Provide the [X, Y] coordinate of the cell's center where the given text is located.  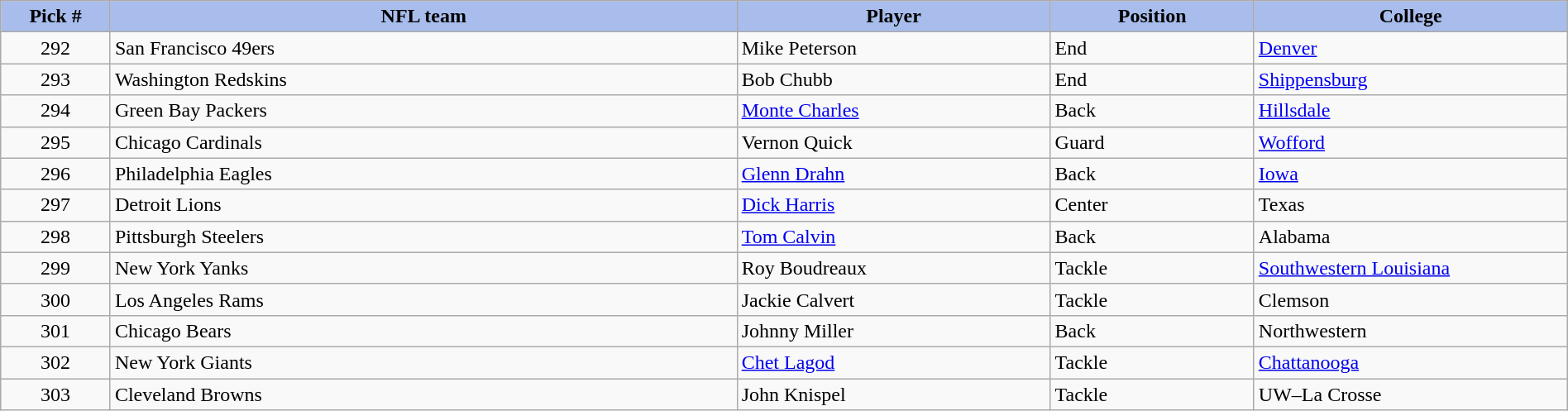
297 [56, 205]
Bob Chubb [893, 79]
Iowa [1411, 174]
Wofford [1411, 142]
298 [56, 237]
Chattanooga [1411, 362]
292 [56, 48]
Chicago Bears [423, 331]
Jackie Calvert [893, 299]
293 [56, 79]
Player [893, 17]
302 [56, 362]
Texas [1411, 205]
Roy Boudreaux [893, 268]
New York Giants [423, 362]
Green Bay Packers [423, 111]
299 [56, 268]
Mike Peterson [893, 48]
Chet Lagod [893, 362]
Glenn Drahn [893, 174]
Northwestern [1411, 331]
Pittsburgh Steelers [423, 237]
Hillsdale [1411, 111]
John Knispel [893, 394]
Clemson [1411, 299]
Shippensburg [1411, 79]
NFL team [423, 17]
Guard [1152, 142]
Denver [1411, 48]
295 [56, 142]
Monte Charles [893, 111]
Chicago Cardinals [423, 142]
Los Angeles Rams [423, 299]
San Francisco 49ers [423, 48]
Alabama [1411, 237]
303 [56, 394]
296 [56, 174]
New York Yanks [423, 268]
Detroit Lions [423, 205]
Philadelphia Eagles [423, 174]
Cleveland Browns [423, 394]
301 [56, 331]
Southwestern Louisiana [1411, 268]
Tom Calvin [893, 237]
Washington Redskins [423, 79]
Johnny Miller [893, 331]
College [1411, 17]
Center [1152, 205]
Position [1152, 17]
Dick Harris [893, 205]
Vernon Quick [893, 142]
Pick # [56, 17]
300 [56, 299]
UW–La Crosse [1411, 394]
294 [56, 111]
